Determine the [X, Y] coordinate at the center of the cell enclosing the given text.  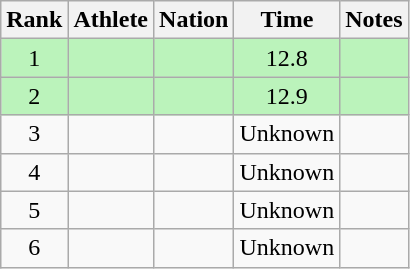
Athlete [111, 20]
3 [34, 134]
12.8 [287, 58]
12.9 [287, 96]
1 [34, 58]
Rank [34, 20]
5 [34, 210]
Time [287, 20]
Nation [194, 20]
2 [34, 96]
Notes [374, 20]
6 [34, 248]
4 [34, 172]
